Identify which cell holds the provided text, then report its [X, Y] central coordinate. 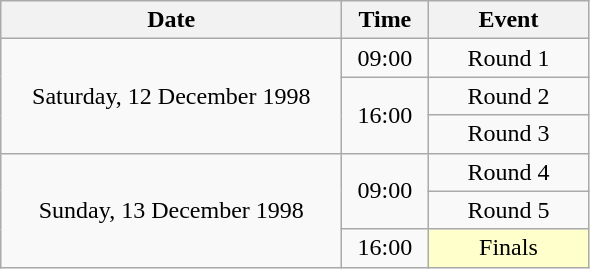
Date [172, 20]
Time [385, 20]
Round 3 [508, 134]
Event [508, 20]
Round 1 [508, 58]
Sunday, 13 December 1998 [172, 210]
Round 2 [508, 96]
Round 5 [508, 210]
Round 4 [508, 172]
Finals [508, 248]
Saturday, 12 December 1998 [172, 96]
